Find where the given text appears and provide that cell's center as [x, y] coordinate. 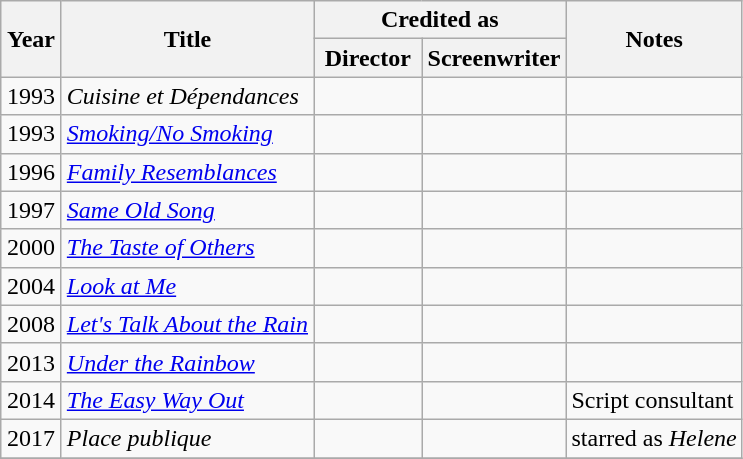
2000 [32, 248]
Cuisine et Dépendances [187, 96]
starred as Helene [654, 438]
2008 [32, 324]
The Taste of Others [187, 248]
Let's Talk About the Rain [187, 324]
Notes [654, 39]
Smoking/No Smoking [187, 134]
Year [32, 39]
2017 [32, 438]
Same Old Song [187, 210]
Credited as [440, 20]
Script consultant [654, 400]
Look at Me [187, 286]
Place publique [187, 438]
Director [368, 58]
2014 [32, 400]
The Easy Way Out [187, 400]
2013 [32, 362]
Screenwriter [494, 58]
2004 [32, 286]
Title [187, 39]
Family Resemblances [187, 172]
1997 [32, 210]
Under the Rainbow [187, 362]
1996 [32, 172]
